Pinpoint the cell where the given text exists, returning its (X, Y) midpoint coordinate. 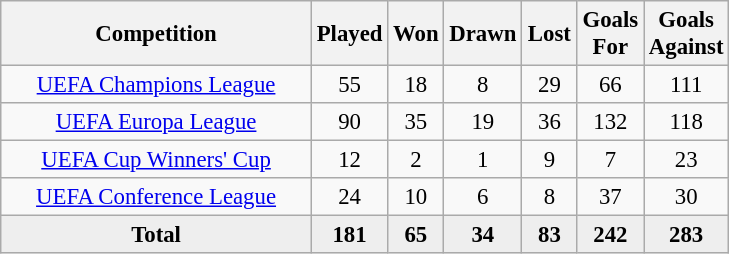
Lost (550, 34)
90 (349, 122)
65 (416, 235)
UEFA Europa League (156, 122)
29 (550, 85)
283 (686, 235)
9 (550, 160)
Total (156, 235)
18 (416, 85)
55 (349, 85)
Goals For (610, 34)
132 (610, 122)
2 (416, 160)
35 (416, 122)
Goals Against (686, 34)
111 (686, 85)
UEFA Conference League (156, 197)
66 (610, 85)
34 (483, 235)
1 (483, 160)
Competition (156, 34)
Drawn (483, 34)
Won (416, 34)
36 (550, 122)
UEFA Cup Winners' Cup (156, 160)
37 (610, 197)
23 (686, 160)
UEFA Champions League (156, 85)
6 (483, 197)
118 (686, 122)
24 (349, 197)
19 (483, 122)
12 (349, 160)
242 (610, 235)
30 (686, 197)
10 (416, 197)
181 (349, 235)
7 (610, 160)
Played (349, 34)
83 (550, 235)
